Extract the [x, y] coordinate from the center of the cell holding the provided text.  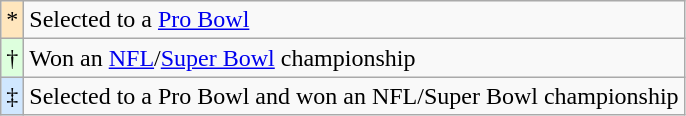
* [12, 20]
Selected to a Pro Bowl [354, 20]
Selected to a Pro Bowl and won an NFL/Super Bowl championship [354, 96]
† [12, 58]
‡ [12, 96]
Won an NFL/Super Bowl championship [354, 58]
